Return the (X, Y) coordinate for the center point of the cell that contains the specified text.  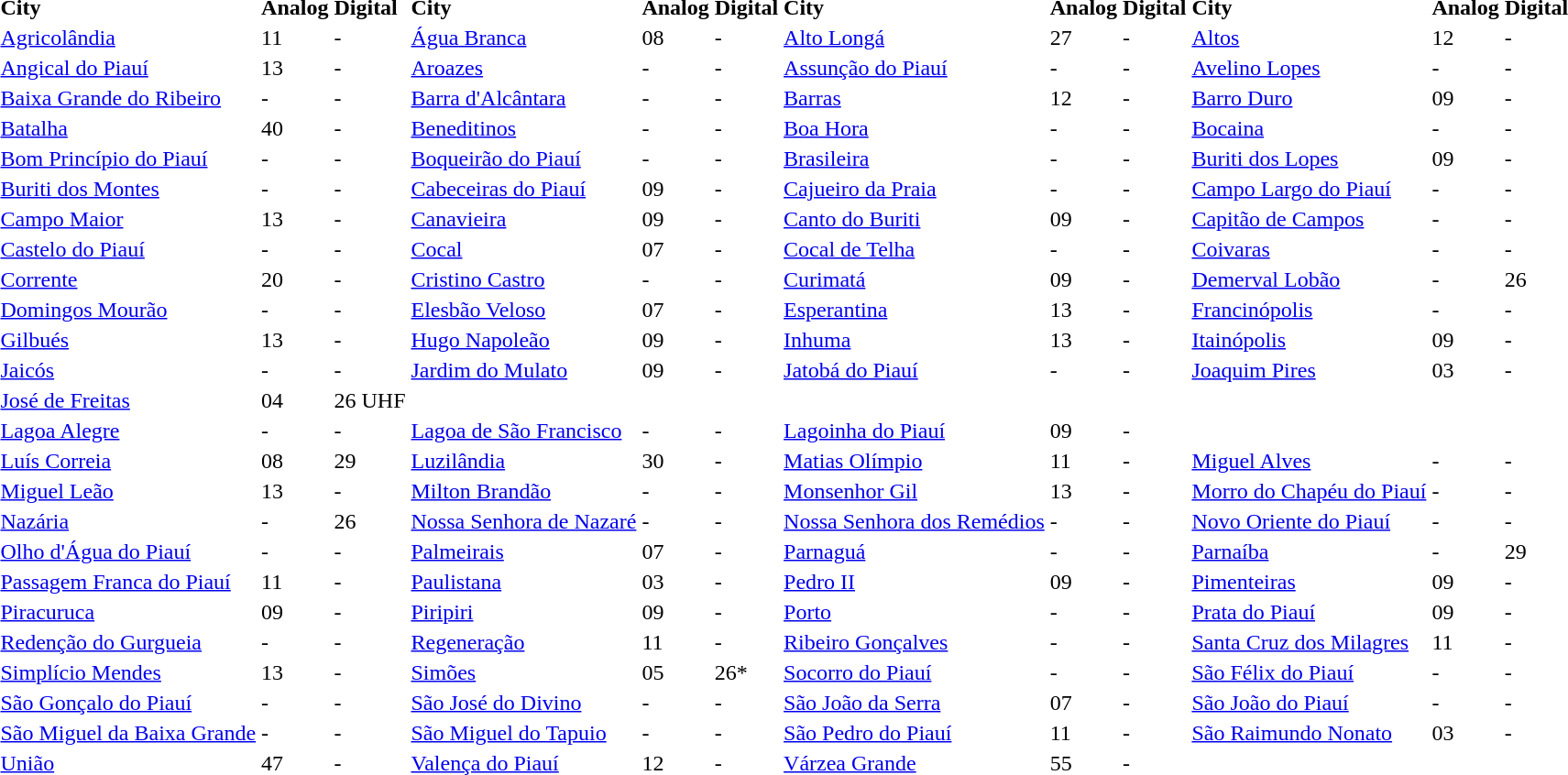
05 (675, 672)
Pedro II (915, 582)
Curimatá (915, 279)
Francinópolis (1309, 310)
Cocal (524, 249)
29 (370, 461)
Assunção do Piauí (915, 68)
Luzilândia (524, 461)
Inhuma (915, 340)
Avelino Lopes (1309, 68)
Prata do Piauí (1309, 612)
Esperantina (915, 310)
Canto do Buriti (915, 219)
Elesbão Veloso (524, 310)
27 (1083, 38)
Itainópolis (1309, 340)
Paulistana (524, 582)
Milton Brandão (524, 491)
Aroazes (524, 68)
Brasileira (915, 158)
Palmeirais (524, 551)
Capitão de Campos (1309, 219)
Monsenhor Gil (915, 491)
Canavieira (524, 219)
Cabeceiras do Piauí (524, 189)
São Miguel do Tapuio (524, 733)
04 (295, 400)
40 (295, 128)
30 (675, 461)
Demerval Lobão (1309, 279)
Altos (1309, 38)
Regeneração (524, 642)
Beneditinos (524, 128)
Campo Largo do Piauí (1309, 189)
Hugo Napoleão (524, 340)
Piripiri (524, 612)
Nossa Senhora de Nazaré (524, 521)
26* (746, 672)
Barro Duro (1309, 98)
Cristino Castro (524, 279)
Pimenteiras (1309, 582)
Parnaíba (1309, 551)
Jardim do Mulato (524, 370)
Cocal de Telha (915, 249)
Cajueiro da Praia (915, 189)
Jatobá do Piauí (915, 370)
26 UHF (370, 400)
20 (295, 279)
São João da Serra (915, 703)
Lagoinha do Piauí (915, 431)
Matias Olímpio (915, 461)
Socorro do Piauí (915, 672)
Joaquim Pires (1309, 370)
São Pedro do Piauí (915, 733)
Novo Oriente do Piauí (1309, 521)
Bocaina (1309, 128)
Lagoa de São Francisco (524, 431)
São Félix do Piauí (1309, 672)
São Raimundo Nonato (1309, 733)
Água Branca (524, 38)
Miguel Alves (1309, 461)
São João do Piauí (1309, 703)
São José do Divino (524, 703)
Buriti dos Lopes (1309, 158)
Barras (915, 98)
Boa Hora (915, 128)
Morro do Chapéu do Piauí (1309, 491)
Nossa Senhora dos Remédios (915, 521)
Alto Longá (915, 38)
Santa Cruz dos Milagres (1309, 642)
26 (370, 521)
Coivaras (1309, 249)
Parnaguá (915, 551)
Ribeiro Gonçalves (915, 642)
Porto (915, 612)
Barra d'Alcântara (524, 98)
Boqueirão do Piauí (524, 158)
Simões (524, 672)
